Identify which cell holds the provided text, then report its (x, y) central coordinate. 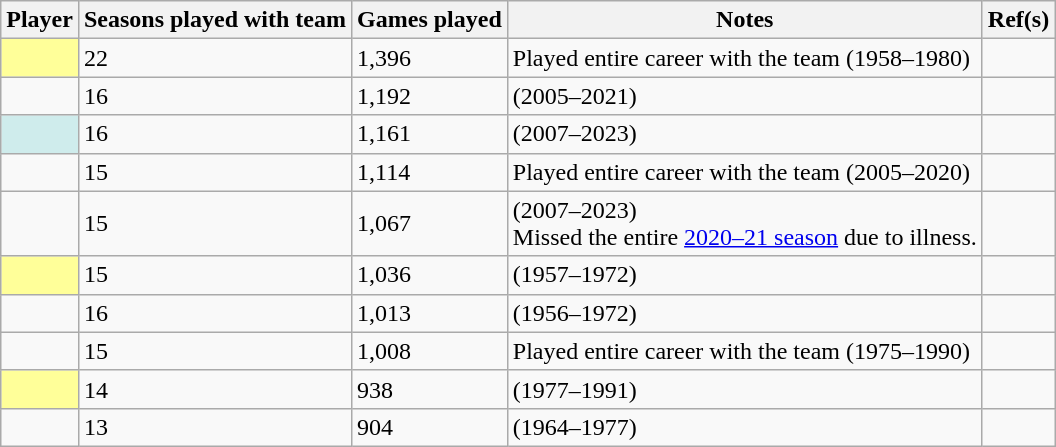
Played entire career with the team (2005–2020) (744, 172)
Games played (430, 20)
14 (214, 389)
1,036 (430, 275)
(1956–1972) (744, 313)
Played entire career with the team (1975–1990) (744, 351)
(2007–2023) (744, 134)
Seasons played with team (214, 20)
1,013 (430, 313)
Notes (744, 20)
(2005–2021) (744, 96)
(2007–2023)Missed the entire 2020–21 season due to illness. (744, 224)
Ref(s) (1018, 20)
1,008 (430, 351)
1,192 (430, 96)
1,114 (430, 172)
13 (214, 427)
Player (40, 20)
Played entire career with the team (1958–1980) (744, 58)
1,067 (430, 224)
938 (430, 389)
(1977–1991) (744, 389)
1,396 (430, 58)
(1964–1977) (744, 427)
22 (214, 58)
904 (430, 427)
1,161 (430, 134)
(1957–1972) (744, 275)
